Find where the given text appears and provide that cell's center as [X, Y] coordinate. 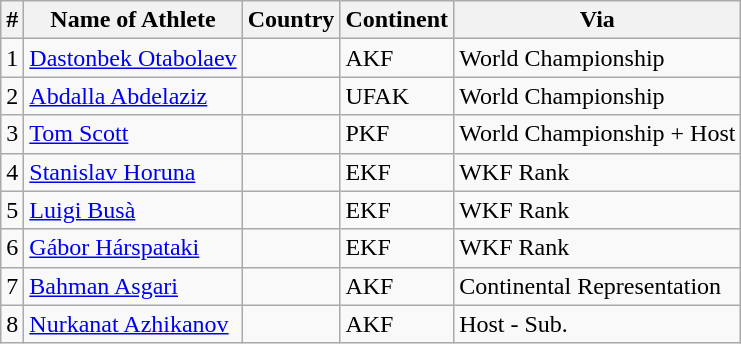
3 [12, 134]
PKF [397, 134]
7 [12, 286]
Host - Sub. [598, 324]
Continental Representation [598, 286]
1 [12, 58]
Bahman Asgari [133, 286]
Tom Scott [133, 134]
5 [12, 210]
Name of Athlete [133, 20]
Nurkanat Azhikanov [133, 324]
UFAK [397, 96]
Country [291, 20]
Via [598, 20]
Continent [397, 20]
Luigi Busà [133, 210]
Dastonbek Otabolaev [133, 58]
Gábor Hárspataki [133, 248]
6 [12, 248]
4 [12, 172]
2 [12, 96]
# [12, 20]
Stanislav Horuna [133, 172]
Abdalla Abdelaziz [133, 96]
8 [12, 324]
World Championship + Host [598, 134]
